Pinpoint the cell where the given text exists, returning its [x, y] midpoint coordinate. 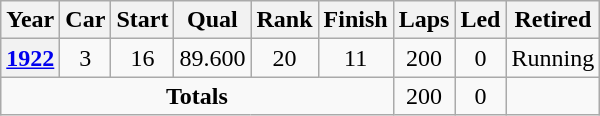
Qual [212, 20]
Retired [553, 20]
Laps [424, 20]
Led [480, 20]
Rank [284, 20]
20 [284, 58]
11 [356, 58]
89.600 [212, 58]
16 [142, 58]
Car [86, 20]
Totals [197, 96]
Finish [356, 20]
3 [86, 58]
Running [553, 58]
Start [142, 20]
1922 [30, 58]
Year [30, 20]
